Scan for the cell matching the given text and deliver its (X, Y) coordinate at center. 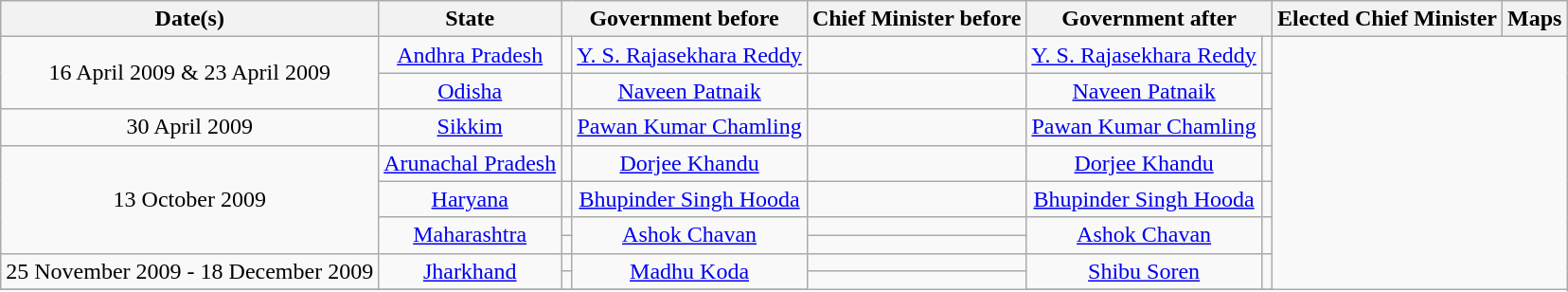
30 April 2009 (189, 127)
Haryana (470, 199)
Arunachal Pradesh (470, 163)
Government before (685, 19)
Government after (1149, 19)
Chief Minister before (917, 19)
Sikkim (470, 127)
Shibu Soren (1144, 271)
Maps (1534, 19)
25 November 2009 - 18 December 2009 (189, 271)
Maharashtra (470, 235)
16 April 2009 & 23 April 2009 (189, 73)
Madhu Koda (689, 271)
Odisha (470, 91)
Jharkhand (470, 271)
Date(s) (189, 19)
13 October 2009 (189, 199)
Elected Chief Minister (1386, 19)
Andhra Pradesh (470, 55)
State (470, 19)
